Output the [x, y] coordinate of the center of the cell containing the given text.  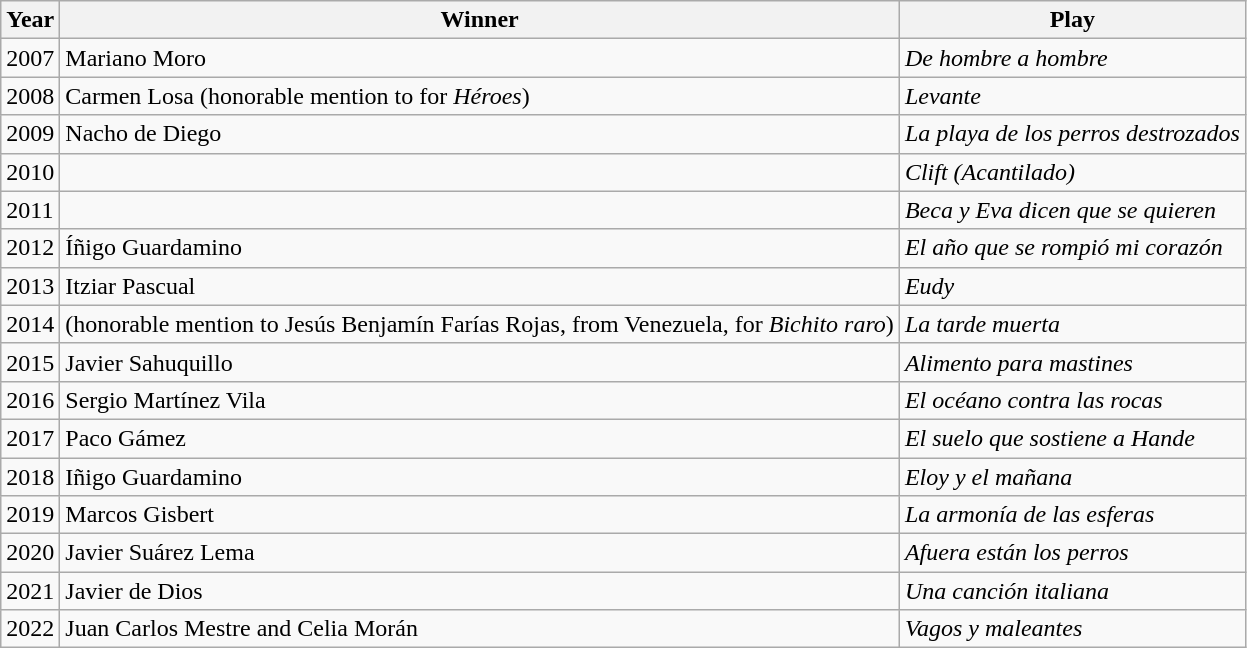
Iñigo Guardamino [480, 477]
Sergio Martínez Vila [480, 400]
Levante [1072, 96]
2017 [30, 438]
Play [1072, 20]
Winner [480, 20]
Year [30, 20]
Javier Sahuquillo [480, 362]
La armonía de las esferas [1072, 515]
2018 [30, 477]
Javier de Dios [480, 591]
Clift (Acantilado) [1072, 172]
2016 [30, 400]
2011 [30, 210]
2022 [30, 629]
Javier Suárez Lema [480, 553]
(honorable mention to Jesús Benjamín Farías Rojas, from Venezuela, for Bichito raro) [480, 324]
Carmen Losa (honorable mention to for Héroes) [480, 96]
El suelo que sostiene a Hande [1072, 438]
Mariano Moro [480, 58]
Íñigo Guardamino [480, 248]
Marcos Gisbert [480, 515]
2015 [30, 362]
El año que se rompió mi corazón [1072, 248]
2009 [30, 134]
Itziar Pascual [480, 286]
De hombre a hombre [1072, 58]
Vagos y maleantes [1072, 629]
2021 [30, 591]
Beca y Eva dicen que se quieren [1072, 210]
Eloy y el mañana [1072, 477]
2007 [30, 58]
2013 [30, 286]
Paco Gámez [480, 438]
La playa de los perros destrozados [1072, 134]
Juan Carlos Mestre and Celia Morán [480, 629]
2008 [30, 96]
Eudy [1072, 286]
Alimento para mastines [1072, 362]
2012 [30, 248]
2010 [30, 172]
Afuera están los perros [1072, 553]
2014 [30, 324]
El océano contra las rocas [1072, 400]
La tarde muerta [1072, 324]
Nacho de Diego [480, 134]
2019 [30, 515]
Una canción italiana [1072, 591]
2020 [30, 553]
